Identify which cell holds the provided text, then report its (X, Y) central coordinate. 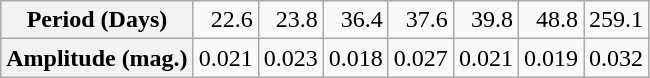
36.4 (356, 20)
48.8 (550, 20)
0.027 (420, 58)
0.018 (356, 58)
Period (Days) (97, 20)
0.032 (616, 58)
0.019 (550, 58)
Amplitude (mag.) (97, 58)
23.8 (290, 20)
22.6 (226, 20)
0.023 (290, 58)
259.1 (616, 20)
39.8 (486, 20)
37.6 (420, 20)
